Return [x, y] of the center of cell containing provided text 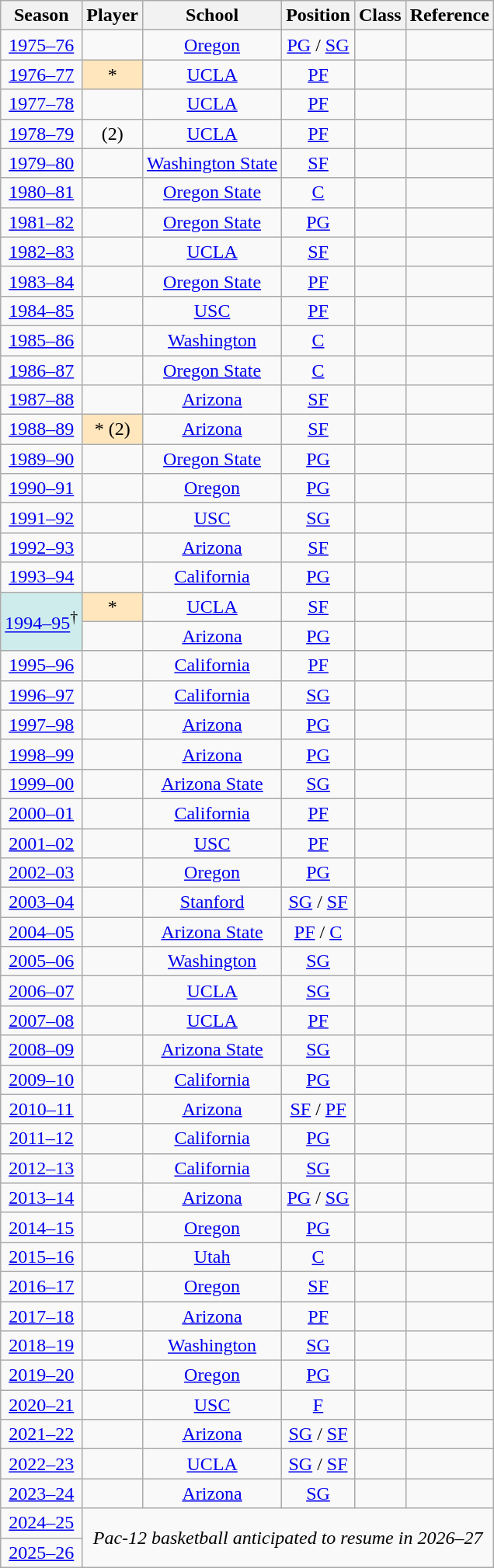
1982–83 [42, 252]
Stanford [213, 902]
1991–92 [42, 518]
2022–23 [42, 1464]
* (2) [113, 429]
1989–90 [42, 459]
School [213, 16]
2014–15 [42, 1227]
2001–02 [42, 843]
1996–97 [42, 695]
1977–78 [42, 104]
Class [380, 16]
1993–94 [42, 577]
1984–85 [42, 311]
Position [318, 16]
Pac-12 basketball anticipated to resume in 2026–27 [288, 1538]
1998–99 [42, 754]
1985–86 [42, 340]
1990–91 [42, 488]
1999–00 [42, 784]
2015–16 [42, 1257]
(2) [113, 134]
2007–08 [42, 1020]
1988–89 [42, 429]
Player [113, 16]
1980–81 [42, 193]
2021–22 [42, 1434]
Season [42, 16]
2017–18 [42, 1316]
Utah [213, 1257]
1992–93 [42, 548]
SF / PF [318, 1109]
1981–82 [42, 222]
2013–14 [42, 1198]
Reference [449, 16]
1976–77 [42, 75]
2020–21 [42, 1405]
2000–01 [42, 813]
1987–88 [42, 400]
1979–80 [42, 163]
2009–10 [42, 1080]
2002–03 [42, 873]
1986–87 [42, 370]
2004–05 [42, 932]
2008–09 [42, 1050]
1995–96 [42, 666]
2024–25 [42, 1523]
2003–04 [42, 902]
2019–20 [42, 1375]
PF / C [318, 932]
1983–84 [42, 281]
2018–19 [42, 1346]
2012–13 [42, 1168]
Washington State [213, 163]
1997–98 [42, 725]
1978–79 [42, 134]
1994–95† [42, 621]
2016–17 [42, 1286]
2010–11 [42, 1109]
2025–26 [42, 1552]
F [318, 1405]
2005–06 [42, 961]
2011–12 [42, 1139]
1975–76 [42, 45]
2006–07 [42, 991]
2023–24 [42, 1493]
